Locate the cell with the specified text and output its [X, Y] center coordinate. 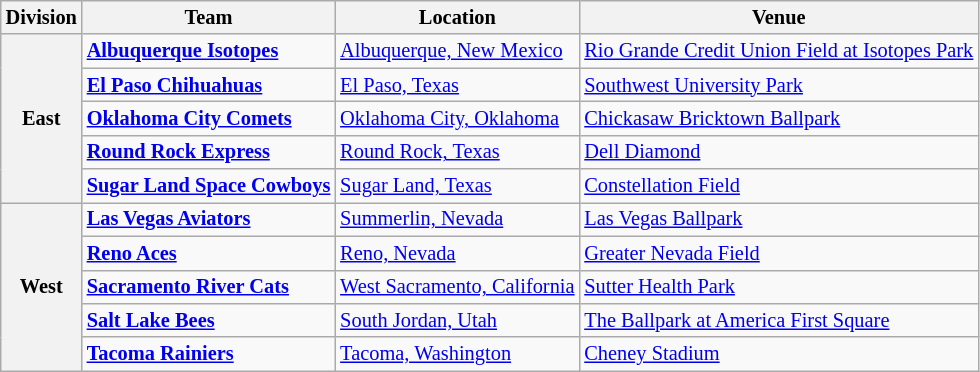
Sugar Land, Texas [457, 186]
Cheney Stadium [778, 354]
Chickasaw Bricktown Ballpark [778, 118]
Sugar Land Space Cowboys [208, 186]
Reno Aces [208, 253]
Division [42, 17]
Tacoma Rainiers [208, 354]
Reno, Nevada [457, 253]
Venue [778, 17]
Albuquerque, New Mexico [457, 51]
Salt Lake Bees [208, 320]
Location [457, 17]
West [42, 286]
South Jordan, Utah [457, 320]
Oklahoma City, Oklahoma [457, 118]
East [42, 118]
Sacramento River Cats [208, 287]
Oklahoma City Comets [208, 118]
West Sacramento, California [457, 287]
Rio Grande Credit Union Field at Isotopes Park [778, 51]
Constellation Field [778, 186]
Round Rock, Texas [457, 152]
Greater Nevada Field [778, 253]
Southwest University Park [778, 85]
Round Rock Express [208, 152]
Dell Diamond [778, 152]
Las Vegas Aviators [208, 219]
Las Vegas Ballpark [778, 219]
Team [208, 17]
Summerlin, Nevada [457, 219]
Albuquerque Isotopes [208, 51]
The Ballpark at America First Square [778, 320]
El Paso Chihuahuas [208, 85]
Tacoma, Washington [457, 354]
Sutter Health Park [778, 287]
El Paso, Texas [457, 85]
